Detect which cell encompasses the target text, then output its (x, y) center coordinate. 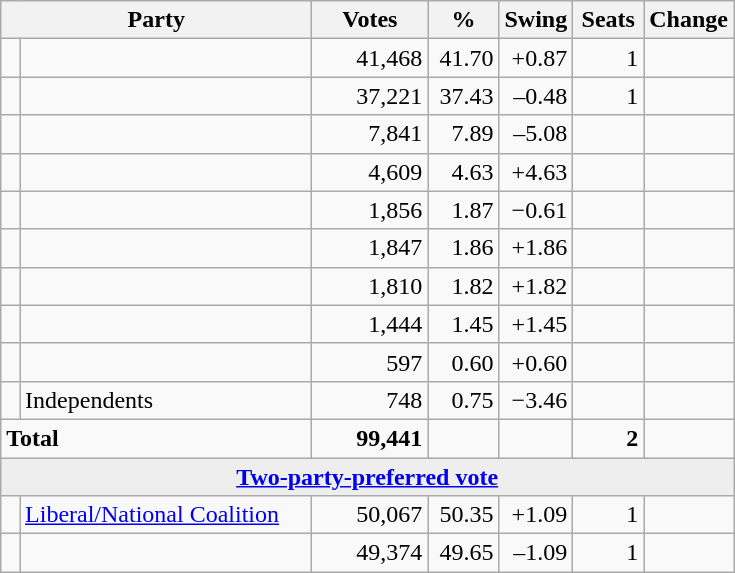
37.43 (464, 96)
1,444 (370, 324)
748 (370, 400)
1.45 (464, 324)
+1.45 (536, 324)
Independents (166, 400)
7,841 (370, 134)
49,374 (370, 553)
–5.08 (536, 134)
+0.60 (536, 362)
1.86 (464, 248)
1.82 (464, 286)
Change (689, 20)
Seats (608, 20)
Two-party-preferred vote (368, 477)
7.89 (464, 134)
597 (370, 362)
4.63 (464, 172)
50.35 (464, 515)
99,441 (370, 438)
–0.48 (536, 96)
0.60 (464, 362)
+1.82 (536, 286)
% (464, 20)
−0.61 (536, 210)
2 (608, 438)
50,067 (370, 515)
1.87 (464, 210)
−3.46 (536, 400)
+4.63 (536, 172)
Party (156, 20)
–1.09 (536, 553)
4,609 (370, 172)
Liberal/National Coalition (166, 515)
+1.86 (536, 248)
Total (156, 438)
Votes (370, 20)
49.65 (464, 553)
+0.87 (536, 58)
1,856 (370, 210)
41.70 (464, 58)
Swing (536, 20)
+1.09 (536, 515)
0.75 (464, 400)
1,810 (370, 286)
37,221 (370, 96)
41,468 (370, 58)
1,847 (370, 248)
